Return the [X, Y] coordinate for the center point of the cell that contains the specified text.  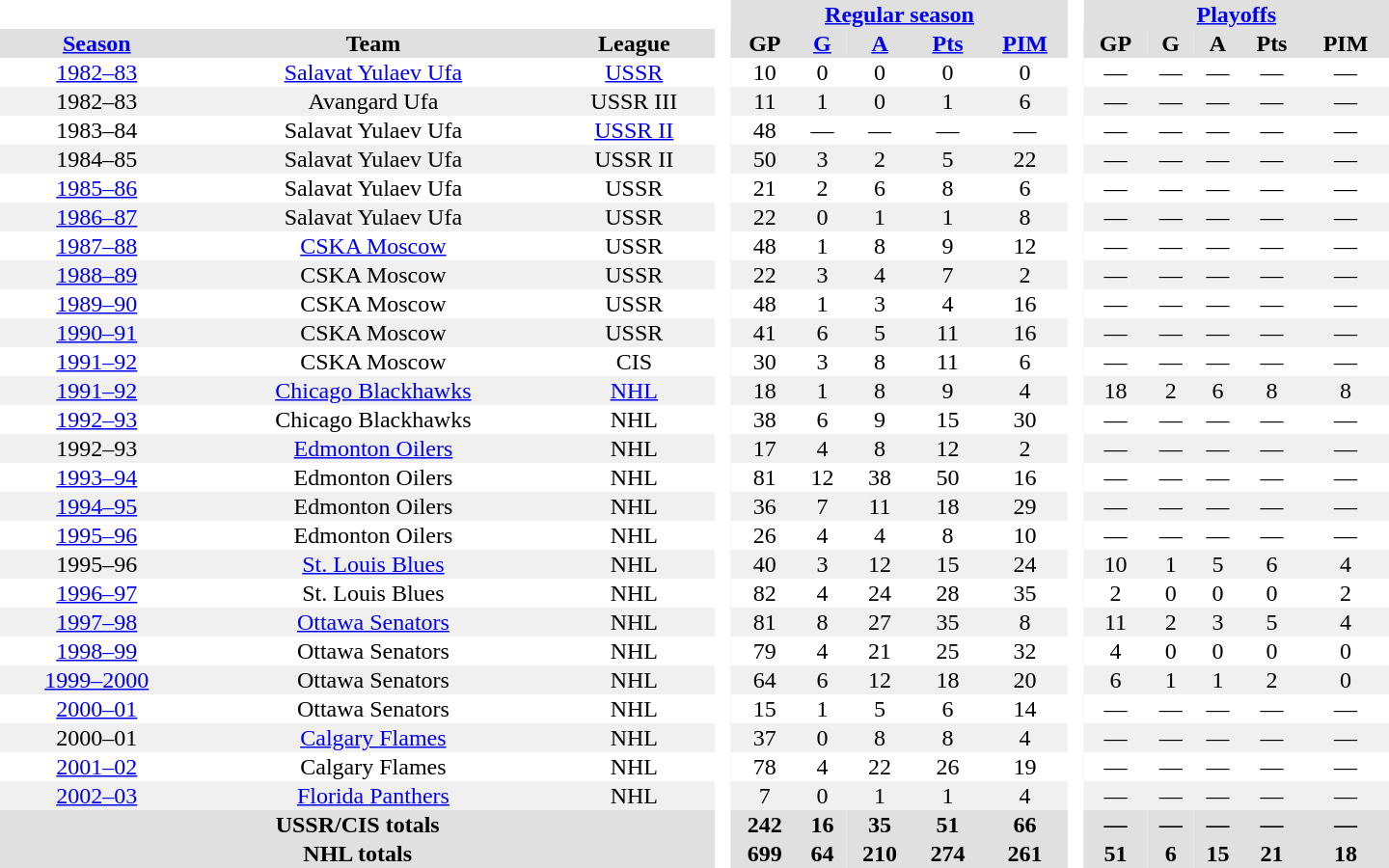
USSR III [634, 101]
19 [1025, 767]
League [634, 43]
CIS [634, 362]
1999–2000 [96, 680]
1997–98 [96, 622]
32 [1025, 651]
Team [374, 43]
1996–97 [96, 593]
36 [765, 506]
25 [947, 651]
Avangard Ufa [374, 101]
82 [765, 593]
1994–95 [96, 506]
1989–90 [96, 304]
79 [765, 651]
Regular season [900, 14]
1986–87 [96, 217]
37 [765, 738]
1998–99 [96, 651]
66 [1025, 825]
1990–91 [96, 333]
1993–94 [96, 477]
242 [765, 825]
2002–03 [96, 796]
27 [880, 622]
2001–02 [96, 767]
29 [1025, 506]
Florida Panthers [374, 796]
17 [765, 448]
40 [765, 564]
41 [765, 333]
1985–86 [96, 188]
1987–88 [96, 246]
1984–85 [96, 159]
78 [765, 767]
1983–84 [96, 130]
20 [1025, 680]
14 [1025, 709]
274 [947, 854]
USSR/CIS totals [357, 825]
699 [765, 854]
Season [96, 43]
Playoffs [1237, 14]
28 [947, 593]
1988–89 [96, 275]
NHL totals [357, 854]
210 [880, 854]
261 [1025, 854]
